Detect which cell encompasses the target text, then output its [x, y] center coordinate. 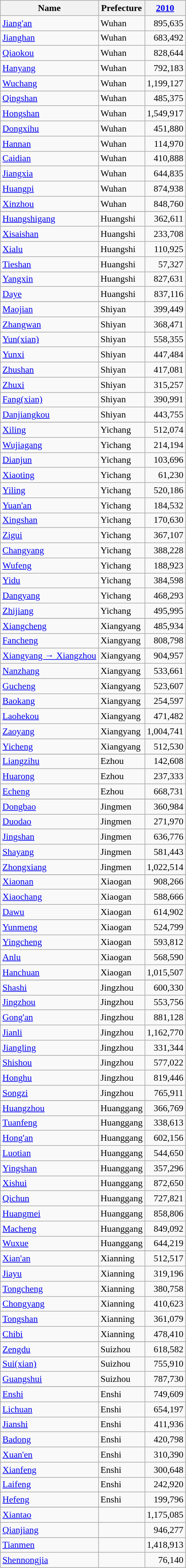
Jiangxia [49, 174]
Jianghan [49, 38]
Huangpi [49, 189]
410,623 [165, 1304]
512,074 [165, 430]
Baokang [49, 701]
602,156 [165, 1138]
Jiang'an [49, 23]
315,257 [165, 385]
512,517 [165, 1259]
Jianli [49, 1033]
357,296 [165, 1168]
478,410 [165, 1334]
808,798 [165, 641]
142,608 [165, 761]
300,648 [165, 1470]
485,375 [165, 99]
848,760 [165, 204]
57,327 [165, 264]
Luotian [49, 1153]
553,756 [165, 1002]
Duodao [49, 822]
Tuanfeng [49, 1123]
1,022,514 [165, 867]
858,806 [165, 1214]
Qiaokou [49, 53]
110,925 [165, 249]
Shishou [49, 1063]
Zhijiang [49, 611]
512,530 [165, 747]
360,984 [165, 807]
Caidian [49, 159]
Xisaishan [49, 234]
581,443 [165, 852]
872,650 [165, 1184]
568,590 [165, 958]
Dianjun [49, 460]
362,611 [165, 219]
Echeng [49, 792]
390,991 [165, 400]
367,107 [165, 535]
1,199,127 [165, 83]
Hongshan [49, 114]
380,758 [165, 1289]
Fancheng [49, 641]
Tongshan [49, 1319]
Danjiangkou [49, 415]
Jianshi [49, 1425]
765,911 [165, 1093]
524,799 [165, 927]
420,798 [165, 1440]
Anlu [49, 958]
644,835 [165, 174]
Zigui [49, 535]
Yicheng [49, 747]
368,471 [165, 324]
Hong'an [49, 1138]
495,995 [165, 611]
Xiaochang [49, 897]
Chongyang [49, 1304]
Qingshan [49, 99]
Changyang [49, 551]
Daye [49, 294]
Dangyang [49, 596]
Tieshan [49, 264]
233,708 [165, 234]
Zhushan [49, 370]
188,923 [165, 566]
331,344 [165, 1048]
2010 [165, 8]
Wuchang [49, 83]
Xiantao [49, 1515]
Macheng [49, 1229]
Prefecture [122, 8]
468,293 [165, 596]
Xiling [49, 430]
1,175,085 [165, 1515]
Tianmen [49, 1545]
Dongxihu [49, 129]
Badong [49, 1440]
Name [49, 8]
Yingcheng [49, 942]
Wuxue [49, 1244]
Wufeng [49, 566]
Huarong [49, 777]
755,910 [165, 1364]
Lichuan [49, 1409]
Gucheng [49, 686]
849,092 [165, 1229]
727,821 [165, 1199]
520,186 [165, 490]
Xiaoting [49, 475]
338,613 [165, 1123]
644,219 [165, 1244]
Qianjiang [49, 1530]
Maojian [49, 310]
Honghu [49, 1078]
410,888 [165, 159]
Xiangyang → Xiangzhou [49, 656]
254,597 [165, 701]
310,390 [165, 1455]
319,196 [165, 1274]
Jiangling [49, 1048]
384,598 [165, 581]
1,004,741 [165, 731]
Hannan [49, 144]
1,418,913 [165, 1545]
242,920 [165, 1485]
654,197 [165, 1409]
Yuan'an [49, 505]
485,934 [165, 626]
668,731 [165, 792]
558,355 [165, 340]
Fang(xian) [49, 400]
Sui(xian) [49, 1364]
Yunmeng [49, 927]
792,183 [165, 69]
Gong'an [49, 1018]
827,631 [165, 279]
199,796 [165, 1500]
443,755 [165, 415]
Shashi [49, 988]
Yingshan [49, 1168]
Xianfeng [49, 1470]
Shennongjia [49, 1560]
361,079 [165, 1319]
Hanchuan [49, 972]
Dawu [49, 912]
Yidu [49, 581]
447,484 [165, 355]
Nanzhang [49, 671]
Zaoyang [49, 731]
533,661 [165, 671]
1,162,770 [165, 1033]
577,022 [165, 1063]
Tongcheng [49, 1289]
Songzi [49, 1093]
Jiayu [49, 1274]
Xuan'en [49, 1455]
828,644 [165, 53]
Zhangwan [49, 324]
Hanyang [49, 69]
Guangshui [49, 1379]
Chibi [49, 1334]
Xiangcheng [49, 626]
904,957 [165, 656]
411,936 [165, 1425]
Xishui [49, 1184]
1,549,917 [165, 114]
399,449 [165, 310]
523,607 [165, 686]
Laohekou [49, 717]
Shayang [49, 852]
237,333 [165, 777]
Huangzhou [49, 1108]
Zhongxiang [49, 867]
366,769 [165, 1108]
Dongbao [49, 807]
600,330 [165, 988]
417,081 [165, 370]
837,116 [165, 294]
Yun(xian) [49, 340]
881,128 [165, 1018]
683,492 [165, 38]
Jingshan [49, 837]
114,970 [165, 144]
388,228 [165, 551]
170,630 [165, 520]
Hefeng [49, 1500]
819,446 [165, 1078]
544,650 [165, 1153]
Yunxi [49, 355]
Xinzhou [49, 204]
Xingshan [49, 520]
Zengdu [49, 1349]
76,140 [165, 1560]
614,902 [165, 912]
1,015,507 [165, 972]
618,582 [165, 1349]
593,812 [165, 942]
Huangshigang [49, 219]
214,194 [165, 445]
Yangxin [49, 279]
103,696 [165, 460]
636,776 [165, 837]
Zhuxi [49, 385]
Xian'an [49, 1259]
895,635 [165, 23]
Wujiagang [49, 445]
Liangzihu [49, 761]
Huangmei [49, 1214]
451,880 [165, 129]
184,532 [165, 505]
Qichun [49, 1199]
787,730 [165, 1379]
Laifeng [49, 1485]
Xiaonan [49, 882]
471,482 [165, 717]
61,230 [165, 475]
946,277 [165, 1530]
Xialu [49, 249]
588,666 [165, 897]
Yiling [49, 490]
874,938 [165, 189]
749,609 [165, 1395]
271,970 [165, 822]
908,266 [165, 882]
